Provide the [X, Y] coordinate of the cell's center where the given text is located.  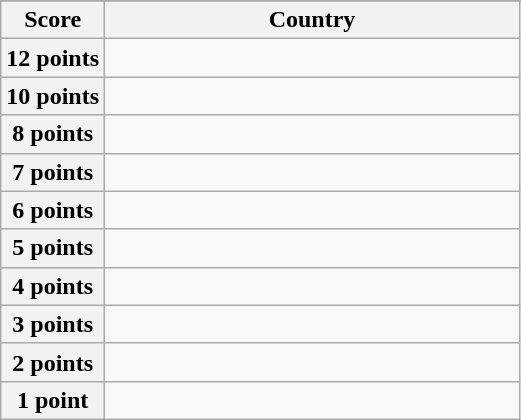
4 points [53, 286]
3 points [53, 324]
6 points [53, 210]
Score [53, 20]
2 points [53, 362]
5 points [53, 248]
8 points [53, 134]
1 point [53, 400]
Country [312, 20]
10 points [53, 96]
12 points [53, 58]
7 points [53, 172]
